Scan for the cell matching the given text and deliver its [x, y] coordinate at center. 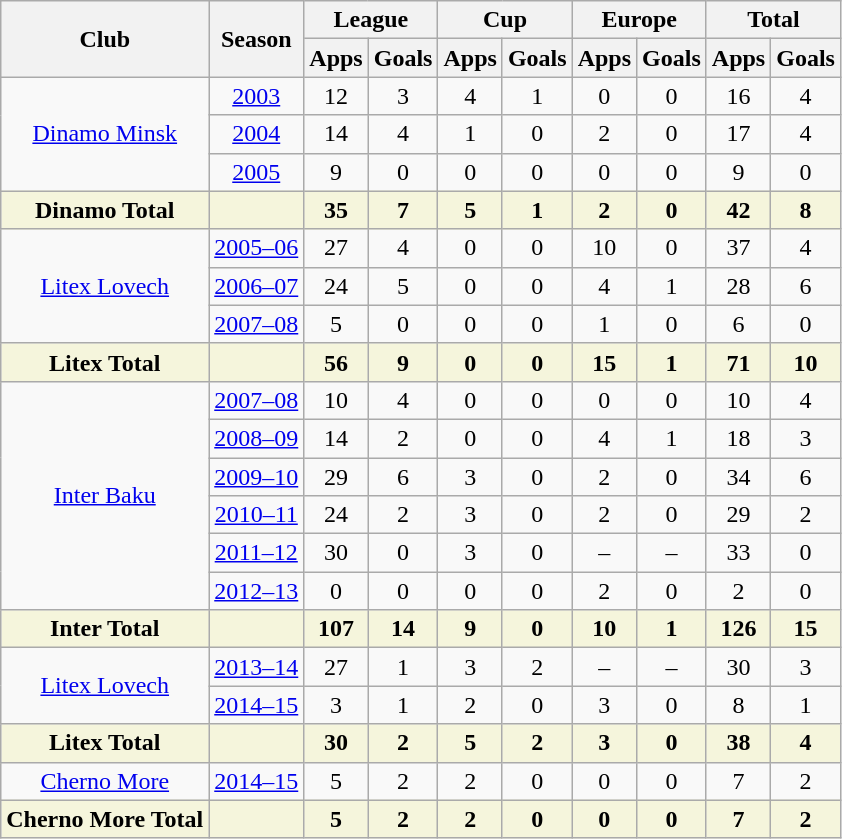
2003 [256, 96]
2009–10 [256, 477]
2005–06 [256, 248]
42 [738, 210]
56 [336, 362]
35 [336, 210]
Dinamo Total [105, 210]
Cup [505, 20]
18 [738, 438]
Inter Baku [105, 495]
34 [738, 477]
16 [738, 96]
Inter Total [105, 629]
2010–11 [256, 515]
2013–14 [256, 667]
17 [738, 134]
Cherno More [105, 781]
37 [738, 248]
Total [773, 20]
33 [738, 553]
2011–12 [256, 553]
38 [738, 743]
12 [336, 96]
Season [256, 39]
2004 [256, 134]
2006–07 [256, 286]
71 [738, 362]
2012–13 [256, 591]
Cherno More Total [105, 819]
2008–09 [256, 438]
2005 [256, 172]
126 [738, 629]
Europe [639, 20]
League [371, 20]
Dinamo Minsk [105, 134]
107 [336, 629]
Club [105, 39]
28 [738, 286]
